Pinpoint the cell where the given text exists, returning its [X, Y] midpoint coordinate. 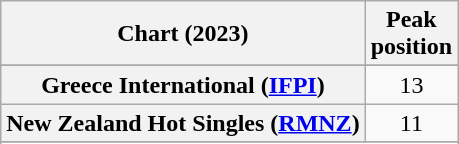
Peakposition [411, 34]
New Zealand Hot Singles (RMNZ) [183, 123]
Greece International (IFPI) [183, 85]
13 [411, 85]
11 [411, 123]
Chart (2023) [183, 34]
